Return [x, y] of the center of cell containing provided text 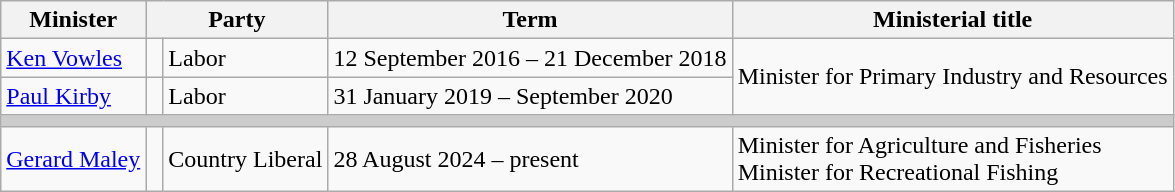
Country Liberal [246, 158]
28 August 2024 – present [530, 158]
Paul Kirby [74, 96]
Minister for Primary Industry and Resources [952, 77]
Gerard Maley [74, 158]
Ministerial title [952, 20]
Ken Vowles [74, 58]
Party [237, 20]
31 January 2019 – September 2020 [530, 96]
Minister for Agriculture and FisheriesMinister for Recreational Fishing [952, 158]
Minister [74, 20]
Term [530, 20]
12 September 2016 – 21 December 2018 [530, 58]
